For the text-containing cell, return its midpoint in (X, Y) coordinate format. 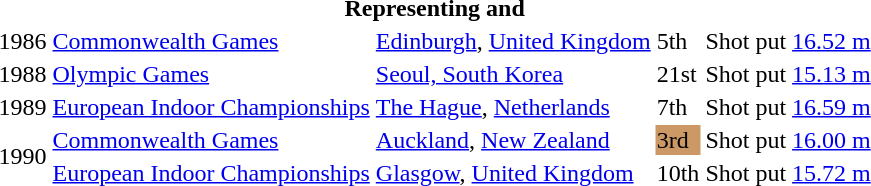
The Hague, Netherlands (513, 107)
3rd (678, 140)
Edinburgh, United Kingdom (513, 41)
Seoul, South Korea (513, 74)
Olympic Games (211, 74)
European Indoor Championships (211, 107)
Auckland, New Zealand (513, 140)
21st (678, 74)
5th (678, 41)
7th (678, 107)
